Identify which cell holds the provided text, then report its [x, y] central coordinate. 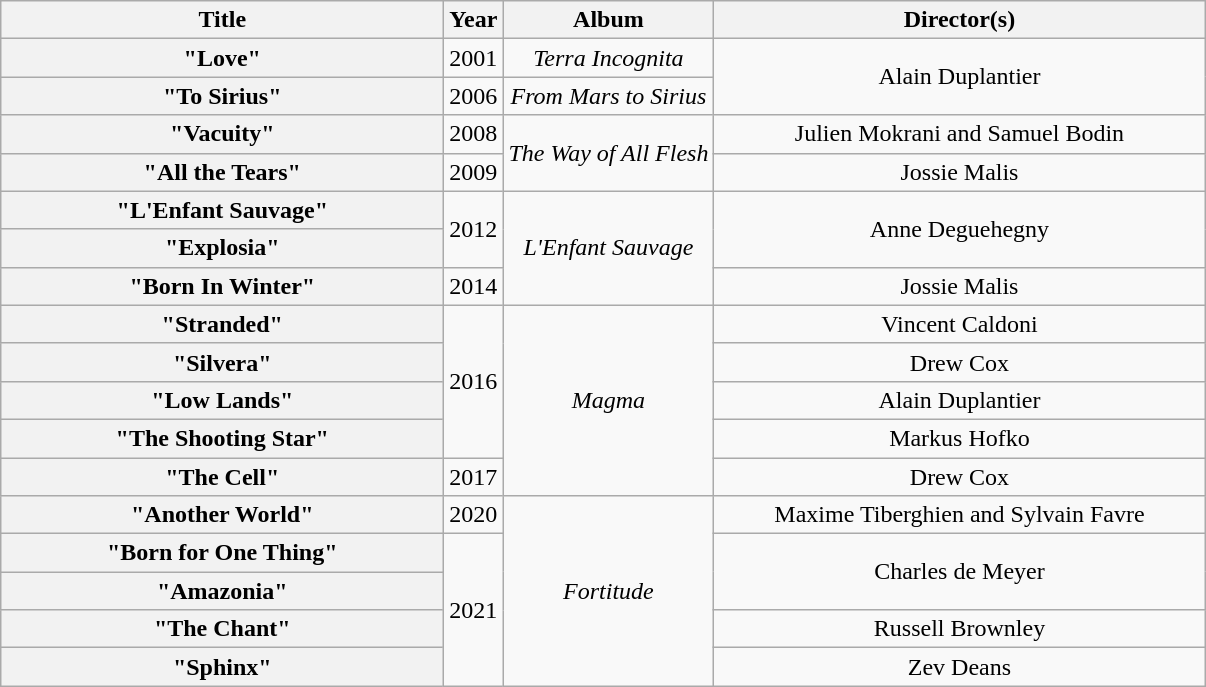
L'Enfant Sauvage [608, 248]
2016 [474, 381]
"Stranded" [222, 324]
Markus Hofko [960, 438]
2020 [474, 515]
"Low Lands" [222, 400]
2012 [474, 229]
"Amazonia" [222, 591]
Vincent Caldoni [960, 324]
Director(s) [960, 20]
2008 [474, 134]
Terra Incognita [608, 58]
Fortitude [608, 591]
2014 [474, 286]
"Another World" [222, 515]
Album [608, 20]
"Explosia" [222, 248]
"Sphinx" [222, 667]
Zev Deans [960, 667]
Title [222, 20]
2001 [474, 58]
"Vacuity" [222, 134]
From Mars to Sirius [608, 96]
"Silvera" [222, 362]
"The Cell" [222, 477]
2017 [474, 477]
"The Shooting Star" [222, 438]
Russell Brownley [960, 629]
"Born for One Thing" [222, 553]
2009 [474, 172]
2006 [474, 96]
"Love" [222, 58]
"The Chant" [222, 629]
Julien Mokrani and Samuel Bodin [960, 134]
"All the Tears" [222, 172]
Magma [608, 400]
2021 [474, 610]
Charles de Meyer [960, 572]
"To Sirius" [222, 96]
"L'Enfant Sauvage" [222, 210]
Anne Deguehegny [960, 229]
Year [474, 20]
"Born In Winter" [222, 286]
The Way of All Flesh [608, 153]
Maxime Tiberghien and Sylvain Favre [960, 515]
